Return [x, y] of the center of cell containing provided text 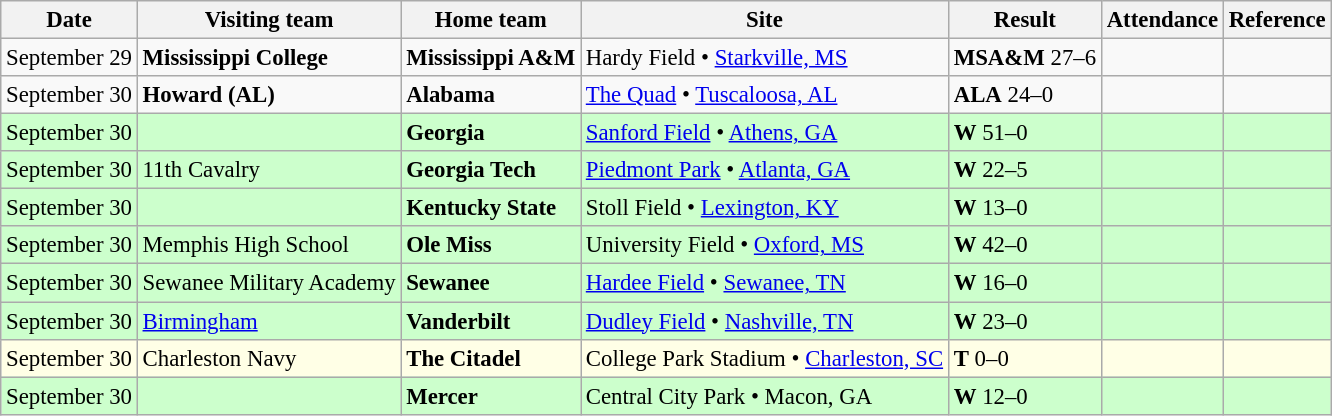
W 16–0 [1024, 283]
MSA&M 27–6 [1024, 58]
Visiting team [269, 20]
Piedmont Park • Atlanta, GA [764, 170]
September 29 [69, 58]
Vanderbilt [491, 321]
The Quad • Tuscaloosa, AL [764, 95]
Mississippi College [269, 58]
Ole Miss [491, 245]
Dudley Field • Nashville, TN [764, 321]
Home team [491, 20]
W 13–0 [1024, 208]
Howard (AL) [269, 95]
Sewanee Military Academy [269, 283]
Site [764, 20]
Charleston Navy [269, 358]
Reference [1277, 20]
Central City Park • Macon, GA [764, 396]
Kentucky State [491, 208]
T 0–0 [1024, 358]
Memphis High School [269, 245]
ALA 24–0 [1024, 95]
Sanford Field • Athens, GA [764, 133]
Georgia Tech [491, 170]
Birmingham [269, 321]
Sewanee [491, 283]
College Park Stadium • Charleston, SC [764, 358]
Result [1024, 20]
Hardee Field • Sewanee, TN [764, 283]
W 22–5 [1024, 170]
W 23–0 [1024, 321]
Hardy Field • Starkville, MS [764, 58]
Mercer [491, 396]
W 51–0 [1024, 133]
W 42–0 [1024, 245]
11th Cavalry [269, 170]
Attendance [1162, 20]
Date [69, 20]
Stoll Field • Lexington, KY [764, 208]
W 12–0 [1024, 396]
University Field • Oxford, MS [764, 245]
Alabama [491, 95]
Mississippi A&M [491, 58]
Georgia [491, 133]
The Citadel [491, 358]
